Find where the given text appears and provide that cell's center as (x, y) coordinate. 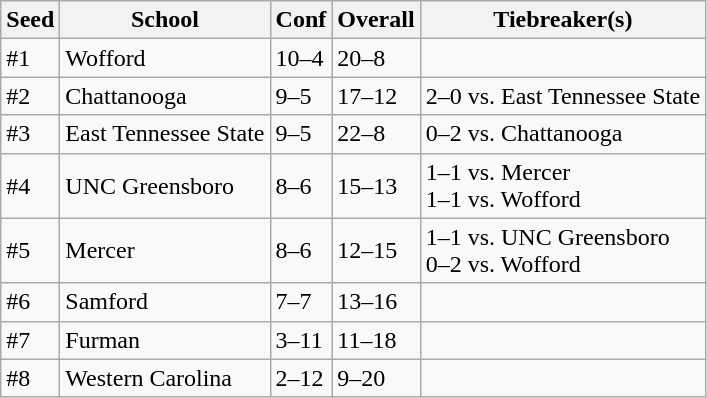
7–7 (301, 302)
Samford (165, 302)
Overall (376, 20)
1–1 vs. Mercer1–1 vs. Wofford (563, 186)
Mercer (165, 250)
3–11 (301, 340)
Furman (165, 340)
9–20 (376, 378)
#8 (30, 378)
20–8 (376, 58)
10–4 (301, 58)
11–18 (376, 340)
22–8 (376, 134)
Chattanooga (165, 96)
#3 (30, 134)
Seed (30, 20)
13–16 (376, 302)
2–0 vs. East Tennessee State (563, 96)
#1 (30, 58)
#5 (30, 250)
12–15 (376, 250)
School (165, 20)
Conf (301, 20)
1–1 vs. UNC Greensboro0–2 vs. Wofford (563, 250)
Wofford (165, 58)
UNC Greensboro (165, 186)
2–12 (301, 378)
East Tennessee State (165, 134)
17–12 (376, 96)
#4 (30, 186)
Tiebreaker(s) (563, 20)
Western Carolina (165, 378)
#2 (30, 96)
15–13 (376, 186)
#7 (30, 340)
0–2 vs. Chattanooga (563, 134)
#6 (30, 302)
